For the text-containing cell, return its midpoint in [x, y] coordinate format. 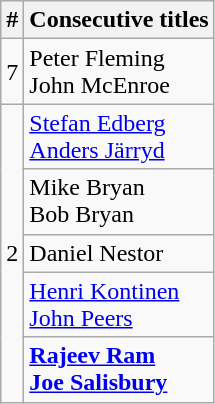
2 [12, 253]
Consecutive titles [119, 20]
7 [12, 72]
Stefan Edberg Anders Järryd [119, 136]
Daniel Nestor [119, 253]
Rajeev Ram Joe Salisbury [119, 370]
Mike Bryan Bob Bryan [119, 202]
Peter Fleming John McEnroe [119, 72]
Henri Kontinen John Peers [119, 304]
# [12, 20]
